From the cell containing the given text, extract its center point as (x, y) coordinate. 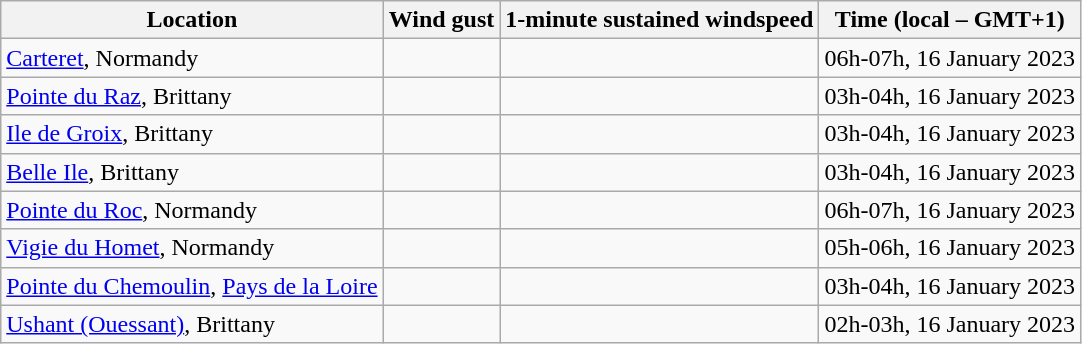
Location (192, 20)
Time (local – GMT+1) (950, 20)
Belle Ile, Brittany (192, 172)
Pointe du Roc, Normandy (192, 210)
Vigie du Homet, Normandy (192, 248)
Ile de Groix, Brittany (192, 134)
Ushant (Ouessant), Brittany (192, 324)
Pointe du Raz, Brittany (192, 96)
Carteret, Normandy (192, 58)
Wind gust (442, 20)
Pointe du Chemoulin, Pays de la Loire (192, 286)
1-minute sustained windspeed (660, 20)
02h-03h, 16 January 2023 (950, 324)
05h-06h, 16 January 2023 (950, 248)
